For the text-containing cell, return its midpoint in (X, Y) coordinate format. 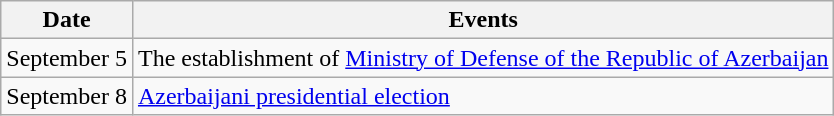
September 8 (67, 96)
Date (67, 20)
The establishment of Ministry of Defense of the Republic of Azerbaijan (483, 58)
September 5 (67, 58)
Events (483, 20)
Azerbaijani presidential election (483, 96)
